Output the [x, y] coordinate of the center of the cell containing the given text.  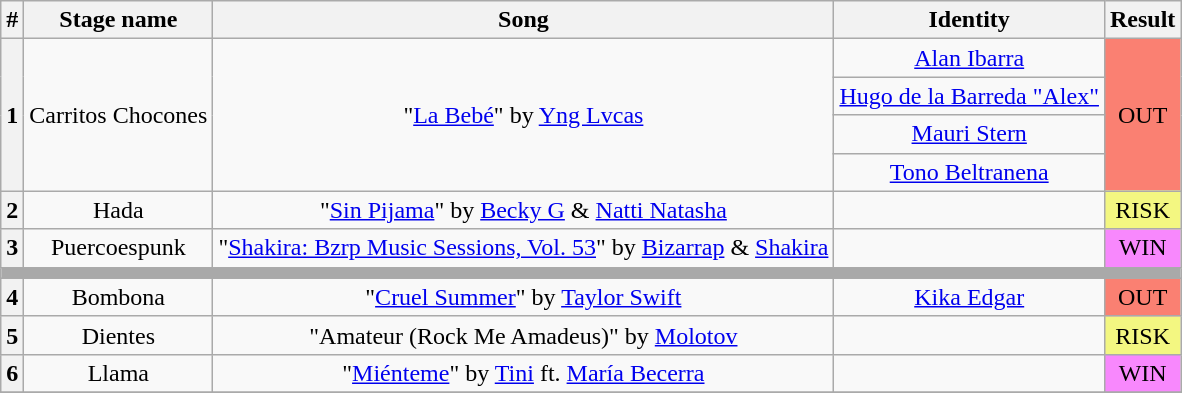
"Amateur (Rock Me Amadeus)" by Molotov [524, 335]
1 [12, 115]
Stage name [118, 20]
Kika Edgar [970, 297]
"La Bebé" by Yng Lvcas [524, 115]
"Shakira: Bzrp Music Sessions, Vol. 53" by Bizarrap & Shakira [524, 248]
"Cruel Summer" by Taylor Swift [524, 297]
2 [12, 210]
"Miénteme" by Tini ft. María Becerra [524, 373]
Carritos Chocones [118, 115]
6 [12, 373]
# [12, 20]
Song [524, 20]
Identity [970, 20]
Hada [118, 210]
3 [12, 248]
Llama [118, 373]
Dientes [118, 335]
Tono Beltranena [970, 172]
"Sin Pijama" by Becky G & Natti Natasha [524, 210]
Mauri Stern [970, 134]
Bombona [118, 297]
Alan Ibarra [970, 58]
Hugo de la Barreda "Alex" [970, 96]
4 [12, 297]
5 [12, 335]
Result [1142, 20]
Puercoespunk [118, 248]
